Output the [x, y] coordinate of the center of the cell containing the given text.  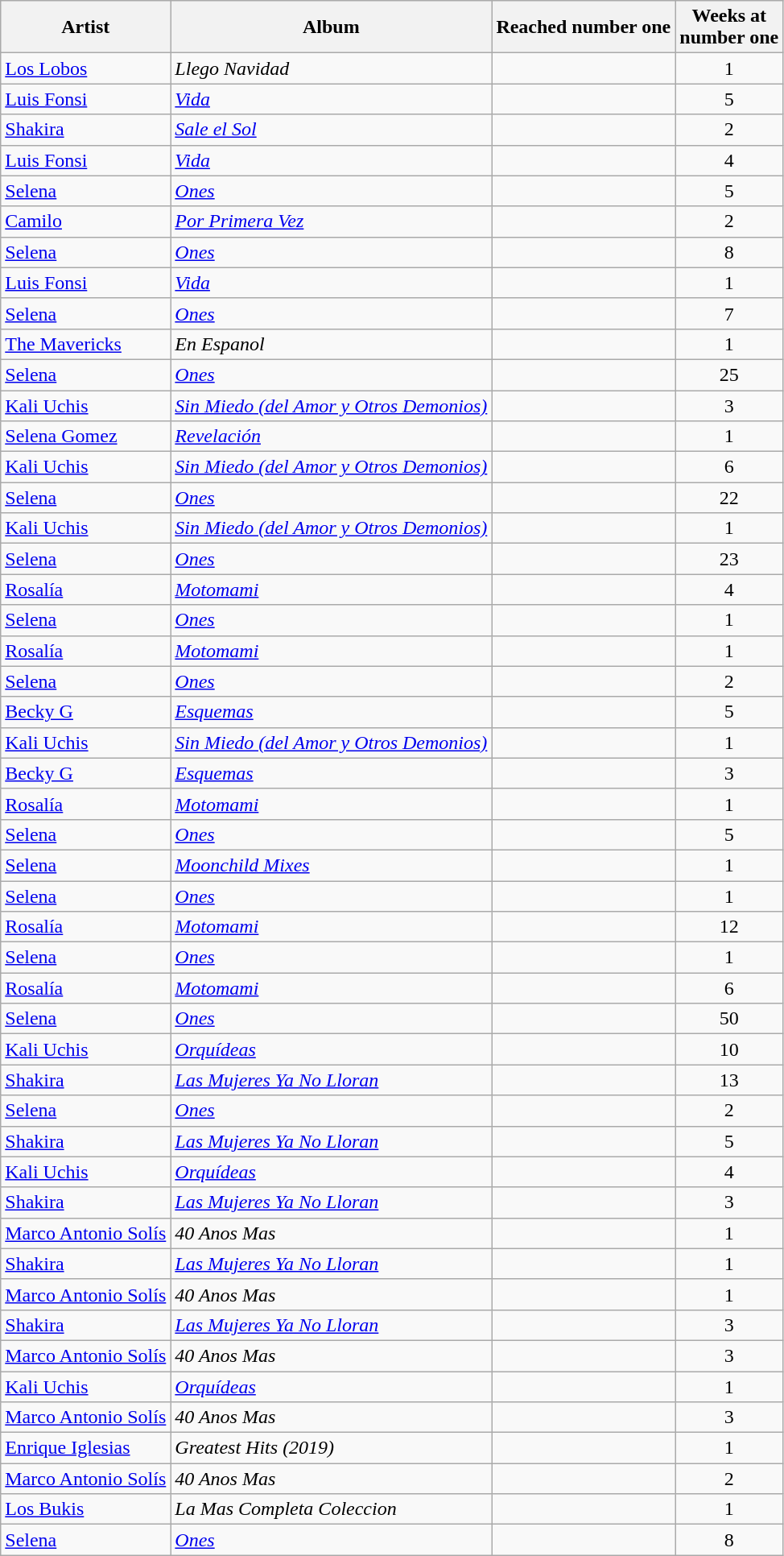
En Espanol [332, 344]
Por Primera Vez [332, 221]
Llego Navidad [332, 68]
La Mas Completa Coleccion [332, 1509]
23 [729, 559]
Enrique Iglesias [85, 1448]
Camilo [85, 221]
Los Lobos [85, 68]
Sale el Sol [332, 130]
Revelación [332, 437]
Moonchild Mixes [332, 865]
50 [729, 1019]
10 [729, 1049]
13 [729, 1080]
Los Bukis [85, 1509]
Greatest Hits (2019) [332, 1448]
25 [729, 375]
22 [729, 498]
Reached number one [584, 27]
12 [729, 927]
The Mavericks [85, 344]
Selena Gomez [85, 437]
Album [332, 27]
7 [729, 313]
Artist [85, 27]
Weeks atnumber one [729, 27]
